Identify which cell holds the provided text, then report its (x, y) central coordinate. 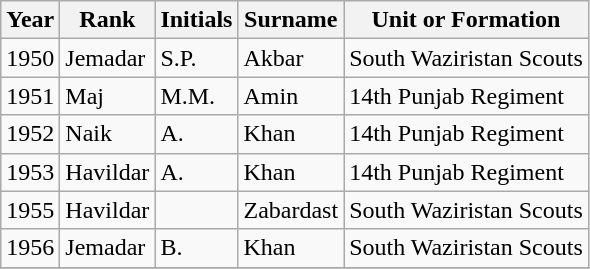
1956 (30, 248)
B. (196, 248)
Initials (196, 20)
Surname (291, 20)
Rank (108, 20)
Unit or Formation (466, 20)
Akbar (291, 58)
1955 (30, 210)
S.P. (196, 58)
1952 (30, 134)
Year (30, 20)
Maj (108, 96)
1950 (30, 58)
M.M. (196, 96)
Naik (108, 134)
Zabardast (291, 210)
1953 (30, 172)
1951 (30, 96)
Amin (291, 96)
